Find where the given text appears and provide that cell's center as (x, y) coordinate. 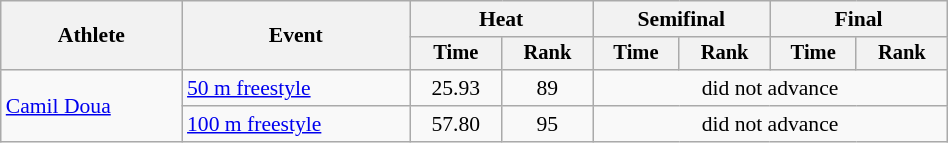
57.80 (456, 124)
95 (548, 124)
89 (548, 88)
Camil Doua (92, 106)
Athlete (92, 36)
Semifinal (682, 19)
Heat (502, 19)
Event (296, 36)
50 m freestyle (296, 88)
Final (858, 19)
25.93 (456, 88)
100 m freestyle (296, 124)
